Output the (X, Y) coordinate of the center of the cell containing the given text.  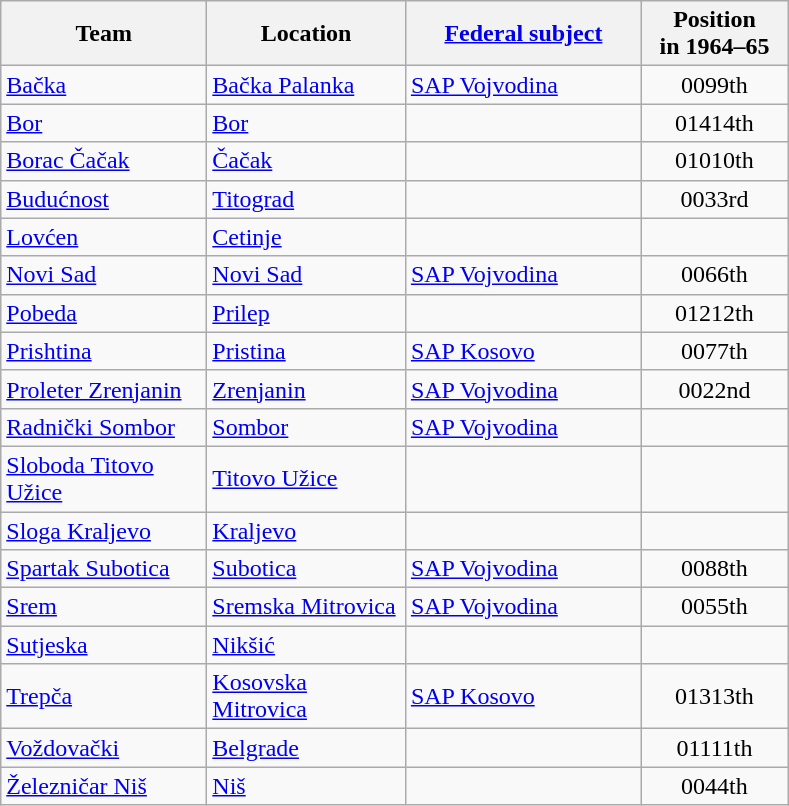
Spartak Subotica (104, 569)
Radnički Sombor (104, 427)
Federal subject (523, 34)
0066th (714, 275)
Positionin 1964–65 (714, 34)
0077th (714, 351)
0055th (714, 607)
Železničar Niš (104, 786)
Pristina (306, 351)
01313th (714, 696)
Zrenjanin (306, 389)
Team (104, 34)
01212th (714, 313)
0022nd (714, 389)
Sloboda Titovo Užice (104, 478)
Kraljevo (306, 531)
Cetinje (306, 237)
Bačka (104, 85)
Sutjeska (104, 645)
0044th (714, 786)
Sloga Kraljevo (104, 531)
0099th (714, 85)
Borac Čačak (104, 161)
Proleter Zrenjanin (104, 389)
Lovćen (104, 237)
Kosovska Mitrovica (306, 696)
Voždovački (104, 748)
Niš (306, 786)
Čačak (306, 161)
01111th (714, 748)
Sombor (306, 427)
0033rd (714, 199)
0088th (714, 569)
Location (306, 34)
Trepča (104, 696)
Pobeda (104, 313)
Sremska Mitrovica (306, 607)
01010th (714, 161)
Subotica (306, 569)
Prilep (306, 313)
01414th (714, 123)
Belgrade (306, 748)
Titograd (306, 199)
Titovo Užice (306, 478)
Nikšić (306, 645)
Srem (104, 607)
Bačka Palanka (306, 85)
Prishtina (104, 351)
Budućnost (104, 199)
